Return (x, y) of the center of cell containing provided text 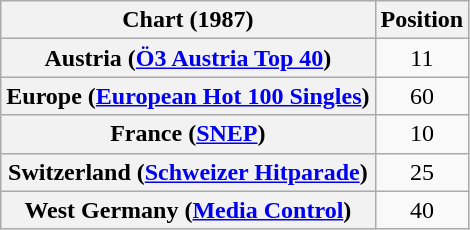
Switzerland (Schweizer Hitparade) (188, 172)
10 (422, 134)
Europe (European Hot 100 Singles) (188, 96)
West Germany (Media Control) (188, 210)
25 (422, 172)
France (SNEP) (188, 134)
60 (422, 96)
11 (422, 58)
Chart (1987) (188, 20)
Austria (Ö3 Austria Top 40) (188, 58)
40 (422, 210)
Position (422, 20)
